Determine the (x, y) coordinate at the center of the cell enclosing the given text.  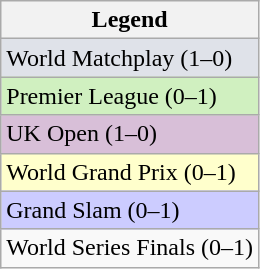
World Matchplay (1–0) (130, 58)
UK Open (1–0) (130, 134)
Legend (130, 20)
World Series Finals (0–1) (130, 248)
Grand Slam (0–1) (130, 210)
Premier League (0–1) (130, 96)
World Grand Prix (0–1) (130, 172)
